Identify which cell holds the provided text, then report its [x, y] central coordinate. 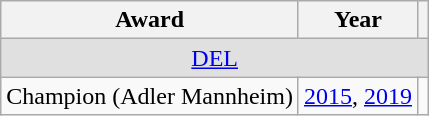
DEL [215, 58]
2015, 2019 [358, 96]
Year [358, 20]
Champion (Adler Mannheim) [150, 96]
Award [150, 20]
